Pinpoint the cell where the given text exists, returning its (x, y) midpoint coordinate. 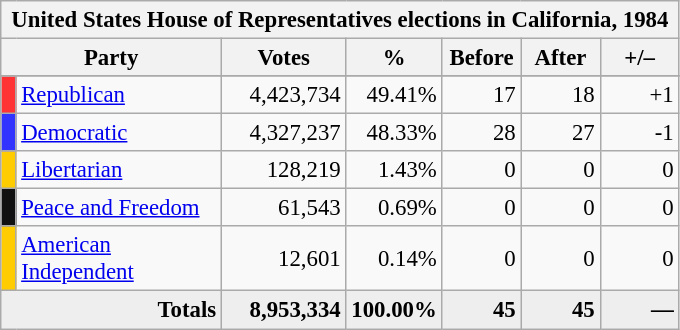
Libertarian (119, 170)
100.00% (394, 310)
+/– (640, 58)
49.41% (394, 95)
United States House of Representatives elections in California, 1984 (340, 20)
4,327,237 (284, 133)
0.69% (394, 208)
0.14% (394, 258)
28 (482, 133)
61,543 (284, 208)
12,601 (284, 258)
-1 (640, 133)
128,219 (284, 170)
After (560, 58)
27 (560, 133)
17 (482, 95)
Totals (112, 310)
— (640, 310)
American Independent (119, 258)
Democratic (119, 133)
Party (112, 58)
Votes (284, 58)
+1 (640, 95)
% (394, 58)
Peace and Freedom (119, 208)
18 (560, 95)
48.33% (394, 133)
Republican (119, 95)
1.43% (394, 170)
8,953,334 (284, 310)
Before (482, 58)
4,423,734 (284, 95)
